Capture the cell that displays the provided text and extract its [x, y] central coordinate. 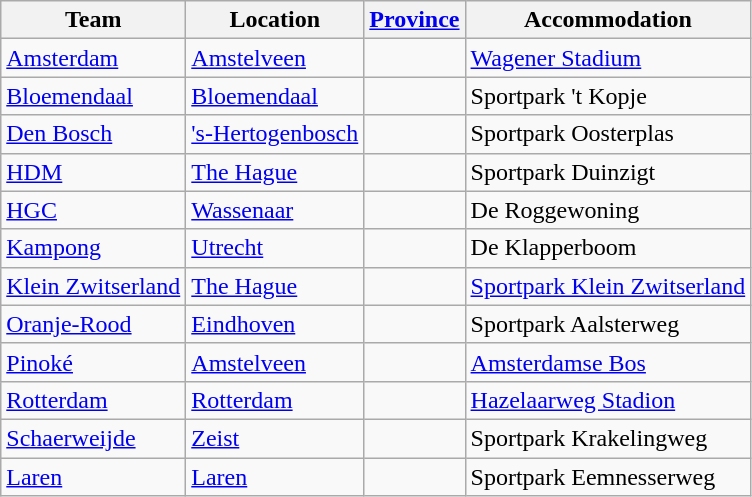
Kampong [94, 248]
Sportpark 't Kopje [608, 96]
Amsterdam [94, 58]
Sportpark Krakelingweg [608, 438]
Utrecht [275, 248]
Hazelaarweg Stadion [608, 400]
HDM [94, 172]
Amsterdamse Bos [608, 362]
HGC [94, 210]
Wagener Stadium [608, 58]
Location [275, 20]
De Klapperboom [608, 248]
Den Bosch [94, 134]
Eindhoven [275, 324]
Team [94, 20]
Accommodation [608, 20]
Schaerweijde [94, 438]
Sportpark Duinzigt [608, 172]
Pinoké [94, 362]
Province [414, 20]
Wassenaar [275, 210]
Sportpark Oosterplas [608, 134]
Sportpark Aalsterweg [608, 324]
Zeist [275, 438]
Oranje-Rood [94, 324]
Sportpark Klein Zwitserland [608, 286]
's-Hertogenbosch [275, 134]
Sportpark Eemnesserweg [608, 477]
Klein Zwitserland [94, 286]
De Roggewoning [608, 210]
